Return the [x, y] coordinate for the center point of the cell that contains the specified text.  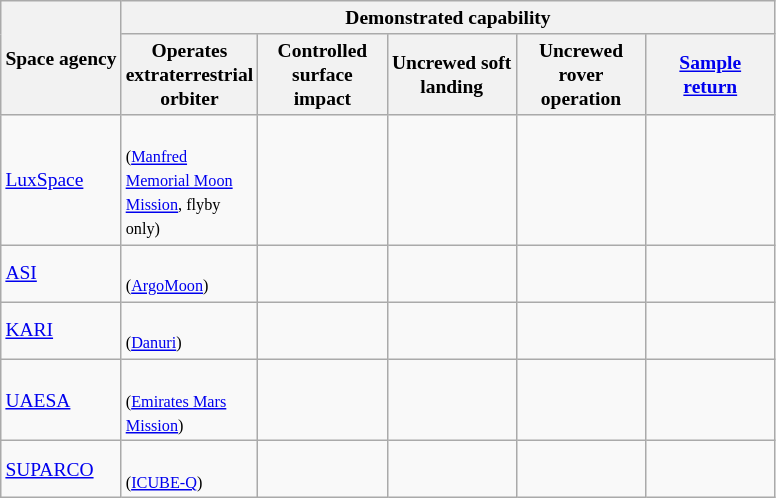
Demonstrated capability [448, 18]
LuxSpace [61, 180]
KARI [61, 330]
(ICUBE-Q) [190, 468]
SUPARCO [61, 468]
(Manfred Memorial Moon Mission, flyby only) [190, 180]
Operates extraterrestrial orbiter [190, 74]
ASI [61, 274]
UAESA [61, 400]
(ArgoMoon) [190, 274]
Controlled surface impact [322, 74]
Uncrewed soft landing [452, 74]
(Danuri) [190, 330]
Uncrewed rover operation [580, 74]
(Emirates Mars Mission) [190, 400]
Space agency [61, 58]
Sample return [710, 74]
